Search for the cell housing the specified text and yield its (x, y) center coordinate. 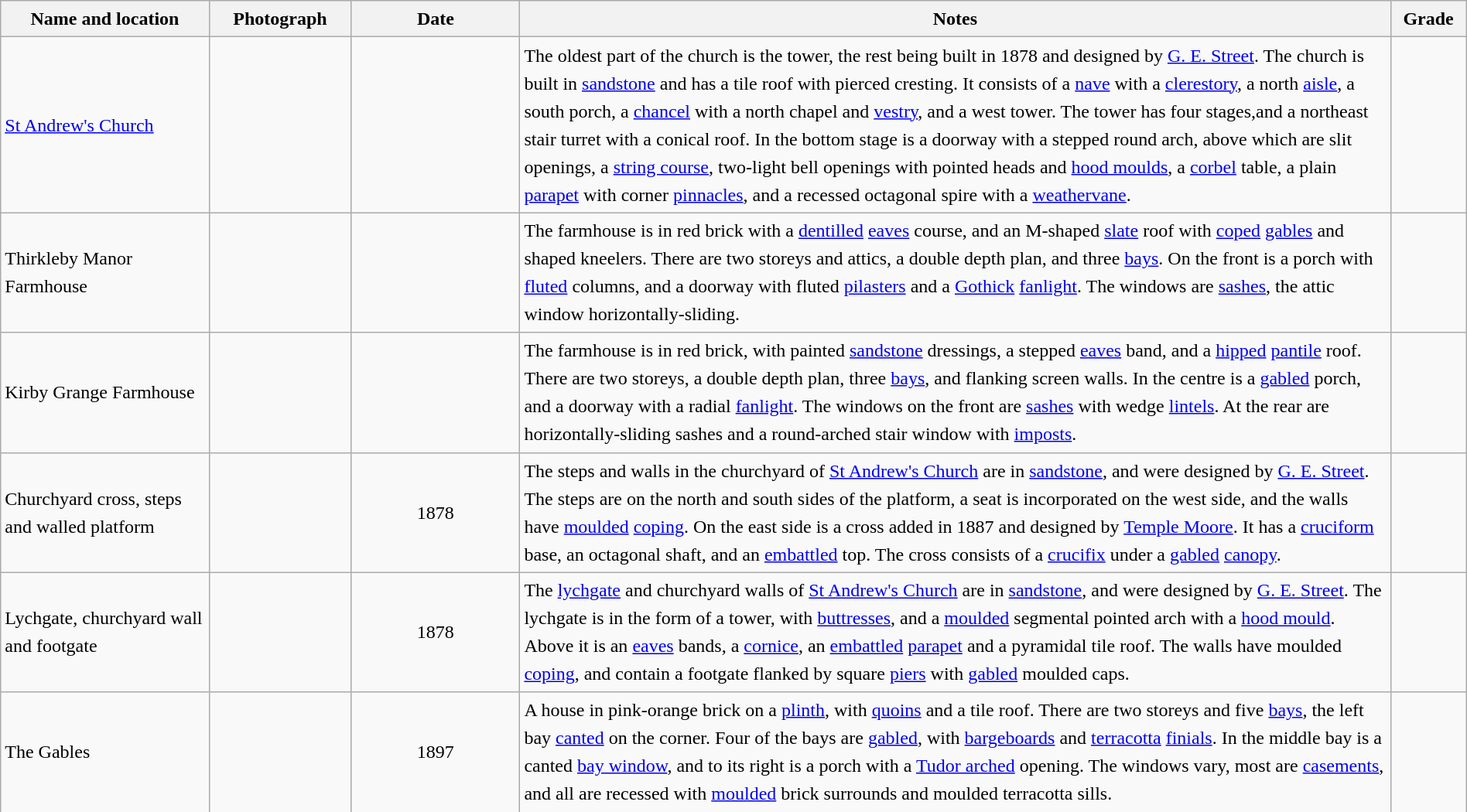
Lychgate, churchyard wall and footgate (105, 633)
Photograph (280, 19)
Name and location (105, 19)
The Gables (105, 752)
Kirby Grange Farmhouse (105, 393)
Thirkleby Manor Farmhouse (105, 272)
Churchyard cross, steps and walled platform (105, 512)
St Andrew's Church (105, 125)
Grade (1428, 19)
Notes (955, 19)
Date (436, 19)
1897 (436, 752)
